Output the [X, Y] coordinate of the center of the cell containing the given text.  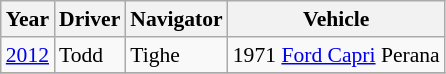
Navigator [176, 19]
Driver [90, 19]
2012 [28, 55]
Tighe [176, 55]
1971 Ford Capri Perana [336, 55]
Vehicle [336, 19]
Year [28, 19]
Todd [90, 55]
